From the cell containing the given text, extract its center point as [X, Y] coordinate. 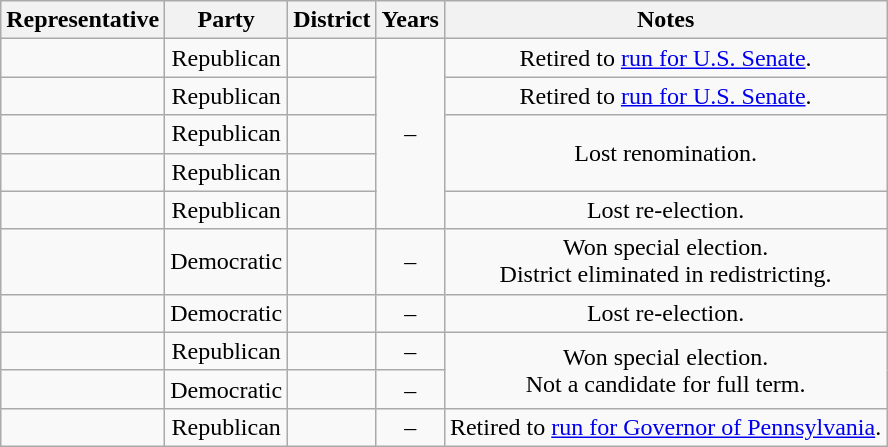
Lost renomination. [665, 153]
Years [410, 20]
Won special election.District eliminated in redistricting. [665, 262]
Representative [83, 20]
Retired to run for Governor of Pennsylvania. [665, 427]
Notes [665, 20]
District [332, 20]
Won special election.Not a candidate for full term. [665, 370]
Party [226, 20]
